Output the (X, Y) coordinate of the center of the cell containing the given text.  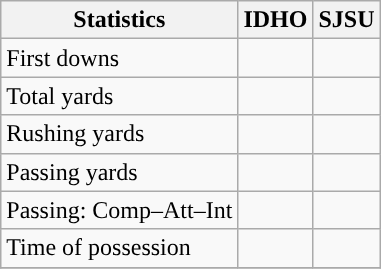
Rushing yards (120, 134)
Passing: Comp–Att–Int (120, 210)
IDHO (276, 20)
Passing yards (120, 172)
Total yards (120, 96)
SJSU (346, 20)
Statistics (120, 20)
Time of possession (120, 248)
First downs (120, 58)
